Return the [X, Y] coordinate for the center point of the cell that contains the specified text.  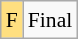
F [12, 20]
Final [50, 20]
